Return (X, Y) of the center of cell containing provided text 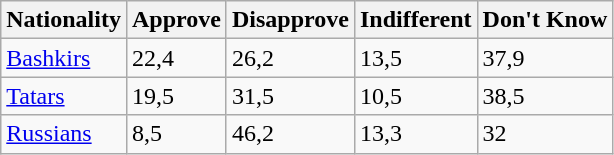
13,3 (416, 134)
Tatars (64, 96)
13,5 (416, 58)
Indifferent (416, 20)
Russians (64, 134)
Disapprove (290, 20)
37,9 (545, 58)
Bashkirs (64, 58)
32 (545, 134)
19,5 (176, 96)
31,5 (290, 96)
Nationality (64, 20)
26,2 (290, 58)
8,5 (176, 134)
46,2 (290, 134)
38,5 (545, 96)
Don't Know (545, 20)
Approve (176, 20)
10,5 (416, 96)
22,4 (176, 58)
